Determine the [X, Y] coordinate at the center of the cell enclosing the given text.  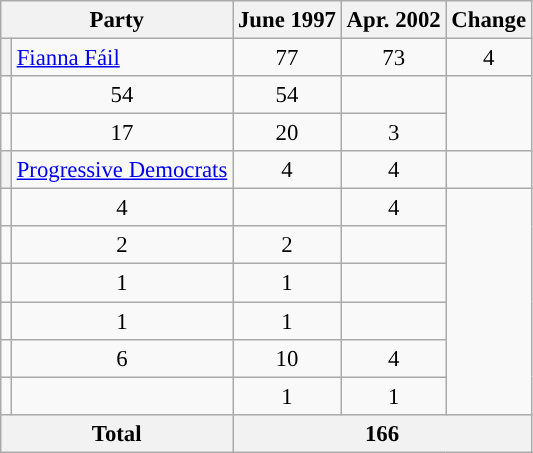
Change [488, 20]
166 [382, 433]
6 [122, 358]
Apr. 2002 [394, 20]
10 [288, 358]
20 [288, 133]
3 [394, 133]
17 [122, 133]
June 1997 [288, 20]
Progressive Democrats [122, 170]
Fianna Fáil [122, 58]
Party [117, 20]
77 [288, 58]
Total [117, 433]
73 [394, 58]
